From the cell containing the given text, extract its center point as (X, Y) coordinate. 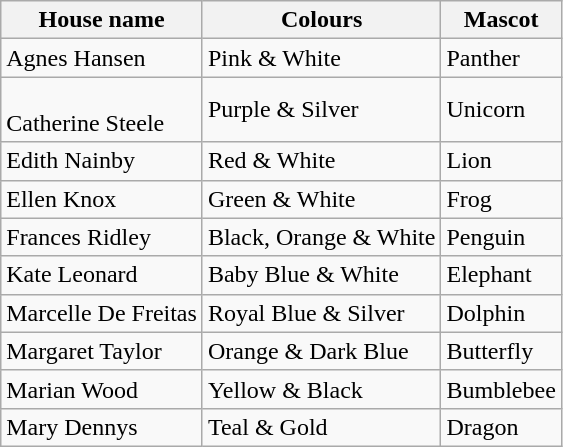
Marian Wood (102, 389)
Butterfly (501, 351)
Teal & Gold (322, 427)
Marcelle De Freitas (102, 313)
Frances Ridley (102, 237)
Lion (501, 161)
Mascot (501, 20)
Colours (322, 20)
Yellow & Black (322, 389)
Kate Leonard (102, 275)
Red & White (322, 161)
Dragon (501, 427)
Orange & Dark Blue (322, 351)
Agnes Hansen (102, 58)
Margaret Taylor (102, 351)
Royal Blue & Silver (322, 313)
Frog (501, 199)
Black, Orange & White (322, 237)
House name (102, 20)
Dolphin (501, 313)
Elephant (501, 275)
Green & White (322, 199)
Bumblebee (501, 389)
Panther (501, 58)
Edith Nainby (102, 161)
Pink & White (322, 58)
Penguin (501, 237)
Unicorn (501, 110)
Ellen Knox (102, 199)
Mary Dennys (102, 427)
Purple & Silver (322, 110)
Catherine Steele (102, 110)
Baby Blue & White (322, 275)
